Find where the given text appears and provide that cell's center as (X, Y) coordinate. 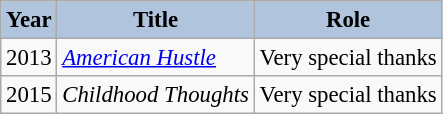
American Hustle (156, 58)
Title (156, 20)
2015 (29, 95)
Role (348, 20)
2013 (29, 58)
Childhood Thoughts (156, 95)
Year (29, 20)
